Extract the (X, Y) coordinate from the center of the cell holding the provided text.  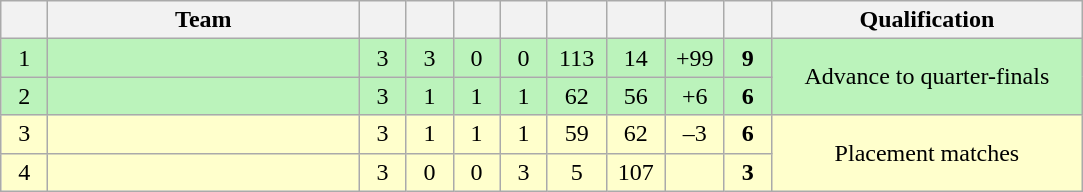
56 (636, 96)
59 (576, 134)
–3 (694, 134)
2 (24, 96)
14 (636, 58)
107 (636, 172)
Qualification (926, 20)
Team (204, 20)
4 (24, 172)
5 (576, 172)
9 (748, 58)
Placement matches (926, 153)
+99 (694, 58)
+6 (694, 96)
Advance to quarter-finals (926, 77)
113 (576, 58)
